Extract the [x, y] coordinate from the center of the cell holding the provided text.  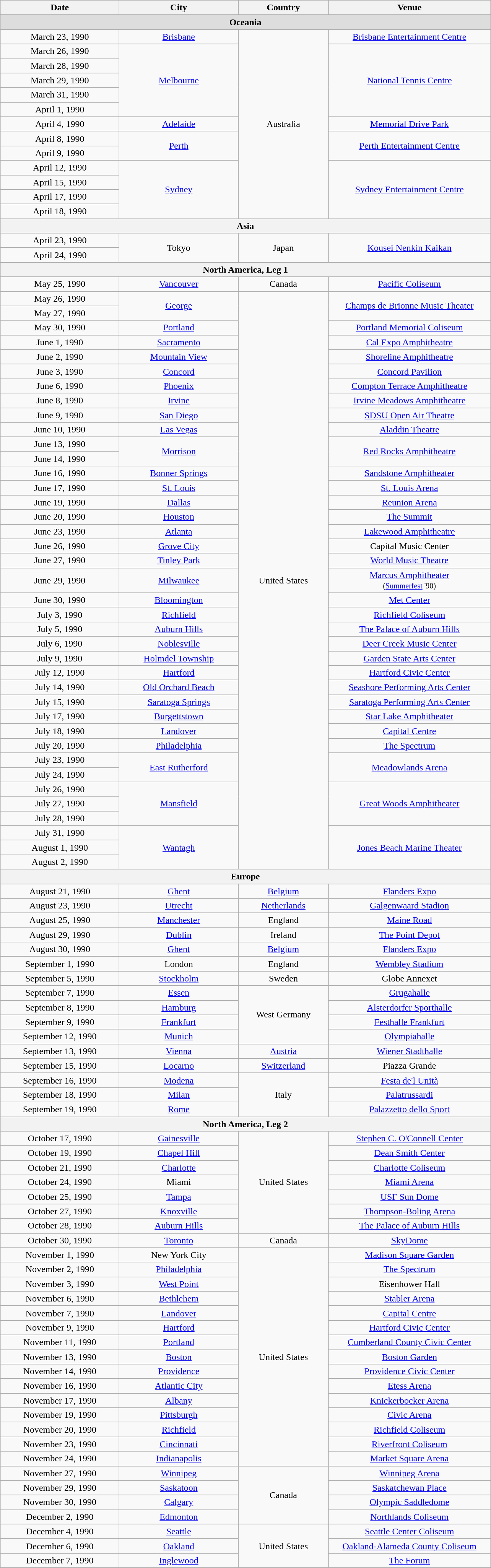
Italy [283, 1095]
March 23, 1990 [60, 37]
December 7, 1990 [60, 1560]
Milwaukee [179, 580]
December 2, 1990 [60, 1517]
Miami [179, 1182]
Northlands Coliseum [410, 1517]
Alsterdorfer Sporthalle [410, 1007]
April 17, 1990 [60, 197]
August 21, 1990 [60, 891]
Ireland [283, 935]
World Music Theatre [410, 561]
Oceania [245, 22]
June 8, 1990 [60, 400]
April 4, 1990 [60, 124]
Saskatchewan Place [410, 1488]
Asia [245, 226]
Seattle [179, 1531]
April 18, 1990 [60, 211]
Sandstone Amphitheater [410, 473]
July 28, 1990 [60, 818]
November 24, 1990 [60, 1459]
Met Center [410, 600]
April 12, 1990 [60, 167]
Compton Terrace Amphitheatre [410, 386]
September 8, 1990 [60, 1007]
Knickerbocker Arena [410, 1401]
June 17, 1990 [60, 488]
Rome [179, 1109]
Hamburg [179, 1007]
Providence [179, 1371]
July 14, 1990 [60, 687]
Modena [179, 1080]
November 23, 1990 [60, 1444]
November 7, 1990 [60, 1313]
October 21, 1990 [60, 1168]
Tampa [179, 1197]
September 18, 1990 [60, 1095]
Wiener Stadthalle [410, 1051]
June 2, 1990 [60, 357]
Memorial Drive Park [410, 124]
October 30, 1990 [60, 1240]
November 11, 1990 [60, 1342]
November 20, 1990 [60, 1430]
November 19, 1990 [60, 1415]
Market Square Arena [410, 1459]
Las Vegas [179, 430]
Atlantic City [179, 1386]
Pacific Coliseum [410, 284]
Phoenix [179, 386]
October 25, 1990 [60, 1197]
July 12, 1990 [60, 673]
Concord [179, 371]
Old Orchard Beach [179, 687]
Seashore Performing Arts Center [410, 687]
Charlotte [179, 1168]
Grugahalle [410, 993]
Irvine [179, 400]
April 8, 1990 [60, 138]
Sydney Entertainment Centre [410, 189]
Festhalle Frankfurt [410, 1022]
August 2, 1990 [60, 862]
September 5, 1990 [60, 978]
Red Rocks Amphitheatre [410, 452]
July 18, 1990 [60, 731]
October 24, 1990 [60, 1182]
July 26, 1990 [60, 789]
October 28, 1990 [60, 1226]
Galgenwaard Stadion [410, 906]
November 1, 1990 [60, 1255]
September 19, 1990 [60, 1109]
The Summit [410, 517]
Cincinnati [179, 1444]
Olympiahalle [410, 1037]
Deer Creek Music Center [410, 643]
Capital Music Center [410, 546]
Thompson-Boling Arena [410, 1211]
Olympic Saddledome [410, 1502]
City [179, 8]
June 16, 1990 [60, 473]
October 19, 1990 [60, 1153]
June 30, 1990 [60, 600]
Champs de Brionne Music Theater [410, 306]
June 27, 1990 [60, 561]
Vienna [179, 1051]
November 30, 1990 [60, 1502]
Seattle Center Coliseum [410, 1531]
Gainesville [179, 1139]
North America, Leg 2 [245, 1124]
Date [60, 8]
November 3, 1990 [60, 1284]
Saratoga Performing Arts Center [410, 702]
Great Woods Amphitheater [410, 804]
Stockholm [179, 978]
Saskatoon [179, 1488]
September 1, 1990 [60, 964]
June 3, 1990 [60, 371]
Sweden [283, 978]
August 29, 1990 [60, 935]
North America, Leg 1 [245, 270]
Stabler Arena [410, 1298]
July 24, 1990 [60, 775]
Atlanta [179, 531]
June 23, 1990 [60, 531]
July 5, 1990 [60, 629]
SkyDome [410, 1240]
Burgettstown [179, 717]
March 29, 1990 [60, 80]
Oakland-Alameda County Coliseum [410, 1546]
Edmonton [179, 1517]
September 9, 1990 [60, 1022]
September 7, 1990 [60, 993]
July 27, 1990 [60, 804]
August 30, 1990 [60, 949]
Wantagh [179, 847]
Manchester [179, 920]
June 9, 1990 [60, 415]
July 20, 1990 [60, 746]
November 14, 1990 [60, 1371]
Locarno [179, 1066]
Bonner Springs [179, 473]
June 14, 1990 [60, 459]
USF Sun Dome [410, 1197]
May 27, 1990 [60, 313]
Frankfurt [179, 1022]
Meadowlands Arena [410, 767]
Holmdel Township [179, 658]
The Point Depot [410, 935]
Europe [245, 876]
May 26, 1990 [60, 299]
Cal Expo Amphitheatre [410, 342]
July 15, 1990 [60, 702]
Australia [283, 124]
Chapel Hill [179, 1153]
Country [283, 8]
November 9, 1990 [60, 1328]
Indianapolis [179, 1459]
November 17, 1990 [60, 1401]
Saratoga Springs [179, 702]
Winnipeg Arena [410, 1473]
West Germany [283, 1015]
November 27, 1990 [60, 1473]
Perth [179, 146]
November 6, 1990 [60, 1298]
Cumberland County Civic Center [410, 1342]
Mountain View [179, 357]
SDSU Open Air Theatre [410, 415]
Dublin [179, 935]
Palatrussardi [410, 1095]
Eisenhower Hall [410, 1284]
Providence Civic Center [410, 1371]
September 13, 1990 [60, 1051]
Vancouver [179, 284]
Brisbane [179, 37]
Miami Arena [410, 1182]
Winnipeg [179, 1473]
Munich [179, 1037]
July 9, 1990 [60, 658]
October 27, 1990 [60, 1211]
Stephen C. O'Connell Center [410, 1139]
Marcus Amphitheater(Summerfest '90) [410, 580]
Bethlehem [179, 1298]
Festa de'l Unità [410, 1080]
Kousei Nenkin Kaikan [410, 248]
Garden State Arts Center [410, 658]
March 31, 1990 [60, 95]
Irvine Meadows Amphitheatre [410, 400]
Utrecht [179, 906]
March 26, 1990 [60, 51]
September 16, 1990 [60, 1080]
Melbourne [179, 80]
Tokyo [179, 248]
Dallas [179, 502]
Piazza Grande [410, 1066]
Mansfield [179, 804]
July 31, 1990 [60, 833]
National Tennis Centre [410, 80]
Boston Garden [410, 1357]
September 12, 1990 [60, 1037]
July 17, 1990 [60, 717]
March 28, 1990 [60, 66]
St. Louis [179, 488]
Bloomington [179, 600]
St. Louis Arena [410, 488]
December 4, 1990 [60, 1531]
May 25, 1990 [60, 284]
November 29, 1990 [60, 1488]
Shoreline Amphitheatre [410, 357]
Maine Road [410, 920]
April 23, 1990 [60, 240]
Brisbane Entertainment Centre [410, 37]
June 29, 1990 [60, 580]
Perth Entertainment Centre [410, 146]
November 16, 1990 [60, 1386]
Netherlands [283, 906]
East Rutherford [179, 767]
Concord Pavilion [410, 371]
Wembley Stadium [410, 964]
Switzerland [283, 1066]
Etess Arena [410, 1386]
Noblesville [179, 643]
Charlotte Coliseum [410, 1168]
Calgary [179, 1502]
Toronto [179, 1240]
Palazzetto dello Sport [410, 1109]
Austria [283, 1051]
November 2, 1990 [60, 1269]
The Forum [410, 1560]
December 6, 1990 [60, 1546]
September 15, 1990 [60, 1066]
Grove City [179, 546]
Aladdin Theatre [410, 430]
West Point [179, 1284]
June 6, 1990 [60, 386]
Reunion Arena [410, 502]
October 17, 1990 [60, 1139]
July 6, 1990 [60, 643]
November 13, 1990 [60, 1357]
August 25, 1990 [60, 920]
Boston [179, 1357]
April 15, 1990 [60, 182]
Pittsburgh [179, 1415]
July 3, 1990 [60, 614]
San Diego [179, 415]
Lakewood Amphitheatre [410, 531]
London [179, 964]
Adelaide [179, 124]
Albany [179, 1401]
Tinley Park [179, 561]
June 20, 1990 [60, 517]
June 19, 1990 [60, 502]
Oakland [179, 1546]
April 24, 1990 [60, 255]
George [179, 306]
Houston [179, 517]
August 23, 1990 [60, 906]
Jones Beach Marine Theater [410, 847]
Riverfront Coliseum [410, 1444]
Japan [283, 248]
April 1, 1990 [60, 109]
May 30, 1990 [60, 328]
Portland Memorial Coliseum [410, 328]
Knoxville [179, 1211]
June 26, 1990 [60, 546]
Sacramento [179, 342]
Sydney [179, 189]
Star Lake Amphitheater [410, 717]
April 9, 1990 [60, 153]
Globe Annexet [410, 978]
July 23, 1990 [60, 760]
August 1, 1990 [60, 847]
June 13, 1990 [60, 444]
Inglewood [179, 1560]
New York City [179, 1255]
June 1, 1990 [60, 342]
Venue [410, 8]
Milan [179, 1095]
Dean Smith Center [410, 1153]
Morrison [179, 452]
June 10, 1990 [60, 430]
Essen [179, 993]
Madison Square Garden [410, 1255]
Civic Arena [410, 1415]
